From the cell containing the given text, extract its center point as [x, y] coordinate. 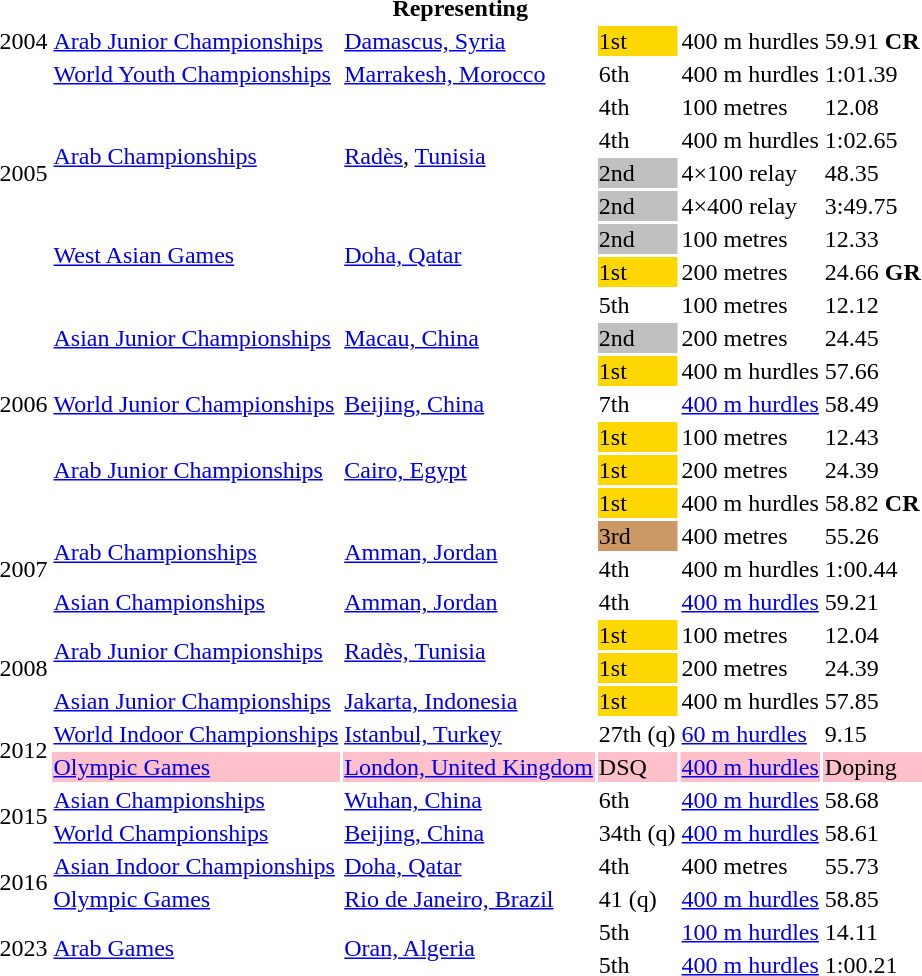
9.15 [872, 734]
58.85 [872, 899]
12.04 [872, 635]
58.61 [872, 833]
55.26 [872, 536]
West Asian Games [196, 256]
Wuhan, China [469, 800]
24.45 [872, 338]
7th [637, 404]
Doping [872, 767]
12.43 [872, 437]
4×100 relay [750, 173]
World Youth Championships [196, 74]
12.12 [872, 305]
Damascus, Syria [469, 41]
Asian Indoor Championships [196, 866]
55.73 [872, 866]
12.33 [872, 239]
3rd [637, 536]
60 m hurdles [750, 734]
14.11 [872, 932]
World Junior Championships [196, 404]
58.68 [872, 800]
59.91 CR [872, 41]
12.08 [872, 107]
Macau, China [469, 338]
1:01.39 [872, 74]
Istanbul, Turkey [469, 734]
Rio de Janeiro, Brazil [469, 899]
1:00.44 [872, 569]
London, United Kingdom [469, 767]
4×400 relay [750, 206]
3:49.75 [872, 206]
34th (q) [637, 833]
41 (q) [637, 899]
Cairo, Egypt [469, 470]
Marrakesh, Morocco [469, 74]
World Indoor Championships [196, 734]
58.82 CR [872, 503]
100 m hurdles [750, 932]
57.66 [872, 371]
Jakarta, Indonesia [469, 701]
59.21 [872, 602]
24.66 GR [872, 272]
48.35 [872, 173]
27th (q) [637, 734]
58.49 [872, 404]
1:02.65 [872, 140]
World Championships [196, 833]
57.85 [872, 701]
DSQ [637, 767]
